Provide the [X, Y] coordinate of the cell's center where the given text is located.  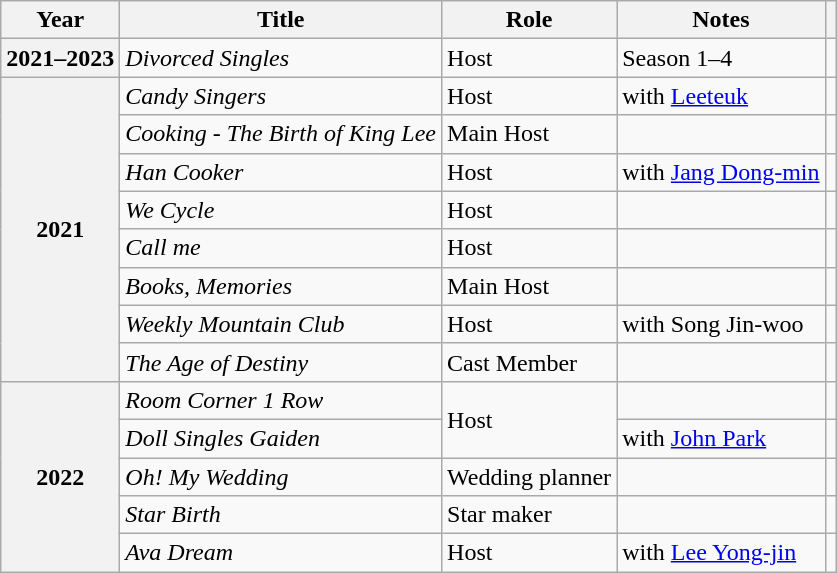
Star Birth [281, 515]
We Cycle [281, 210]
Call me [281, 248]
Doll Singles Gaiden [281, 438]
Room Corner 1 Row [281, 400]
Season 1–4 [721, 58]
Han Cooker [281, 172]
The Age of Destiny [281, 362]
Star maker [530, 515]
Cooking - The Birth of King Lee [281, 134]
Title [281, 20]
2021–2023 [60, 58]
Cast Member [530, 362]
Role [530, 20]
Notes [721, 20]
Weekly Mountain Club [281, 324]
2022 [60, 476]
Candy Singers [281, 96]
Oh! My Wedding [281, 477]
with John Park [721, 438]
Year [60, 20]
Divorced Singles [281, 58]
Books, Memories [281, 286]
with Jang Dong-min [721, 172]
Wedding planner [530, 477]
with Leeteuk [721, 96]
with Song Jin-woo [721, 324]
with Lee Yong-jin [721, 553]
2021 [60, 229]
Ava Dream [281, 553]
